Pinpoint the cell where the given text exists, returning its [x, y] midpoint coordinate. 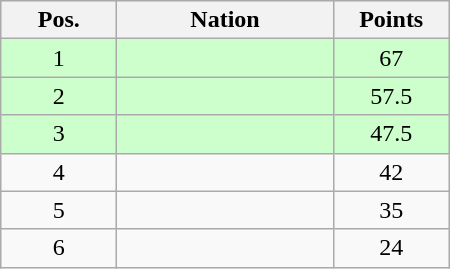
35 [391, 210]
5 [59, 210]
67 [391, 58]
Points [391, 20]
1 [59, 58]
3 [59, 134]
2 [59, 96]
Pos. [59, 20]
4 [59, 172]
42 [391, 172]
47.5 [391, 134]
6 [59, 248]
24 [391, 248]
57.5 [391, 96]
Nation [225, 20]
